Return the (X, Y) coordinate for the center point of the cell that contains the specified text.  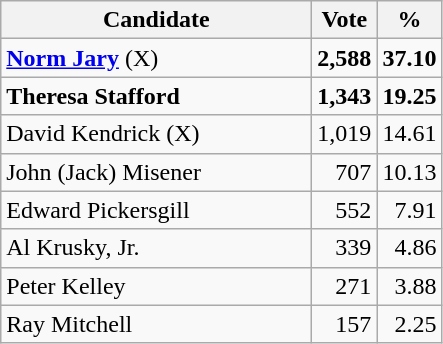
2,588 (344, 58)
Peter Kelley (156, 286)
3.88 (410, 286)
Ray Mitchell (156, 324)
% (410, 20)
707 (344, 172)
4.86 (410, 248)
19.25 (410, 96)
339 (344, 248)
1,343 (344, 96)
14.61 (410, 134)
Theresa Stafford (156, 96)
David Kendrick (X) (156, 134)
1,019 (344, 134)
7.91 (410, 210)
10.13 (410, 172)
John (Jack) Misener (156, 172)
Norm Jary (X) (156, 58)
2.25 (410, 324)
552 (344, 210)
Candidate (156, 20)
157 (344, 324)
271 (344, 286)
Al Krusky, Jr. (156, 248)
37.10 (410, 58)
Edward Pickersgill (156, 210)
Vote (344, 20)
